Search for the cell housing the specified text and yield its (x, y) center coordinate. 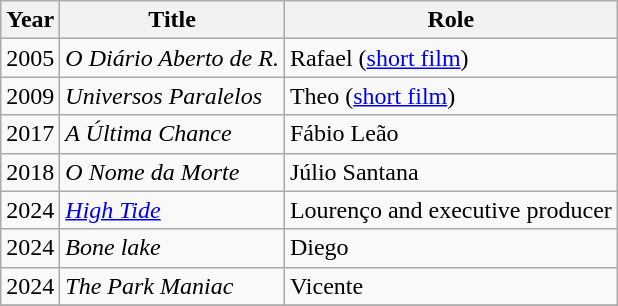
O Nome da Morte (172, 172)
2017 (30, 134)
Bone lake (172, 248)
Lourenço and executive producer (450, 210)
Fábio Leão (450, 134)
Vicente (450, 286)
Diego (450, 248)
The Park Maniac (172, 286)
O Diário Aberto de R. (172, 58)
Title (172, 20)
Theo (short film) (450, 96)
High Tide (172, 210)
Rafael (short film) (450, 58)
A Última Chance (172, 134)
Role (450, 20)
Júlio Santana (450, 172)
Year (30, 20)
2018 (30, 172)
2005 (30, 58)
Universos Paralelos (172, 96)
2009 (30, 96)
